Determine the [X, Y] coordinate at the center of the cell enclosing the given text.  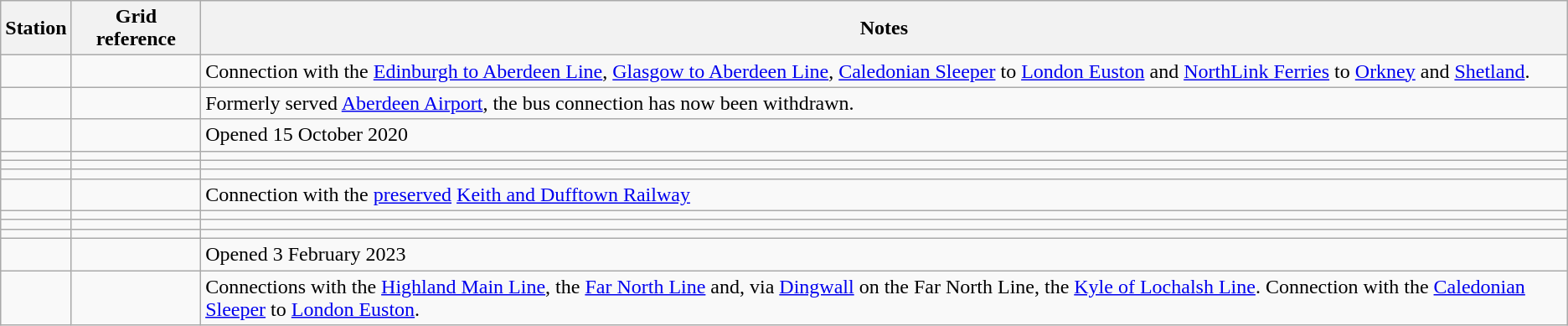
Connection with the preserved Keith and Dufftown Railway [885, 194]
Opened 15 October 2020 [885, 135]
Formerly served Aberdeen Airport, the bus connection has now been withdrawn. [885, 103]
Opened 3 February 2023 [885, 254]
Grid reference [136, 28]
Station [36, 28]
Notes [885, 28]
